Find where the given text appears and provide that cell's center as (X, Y) coordinate. 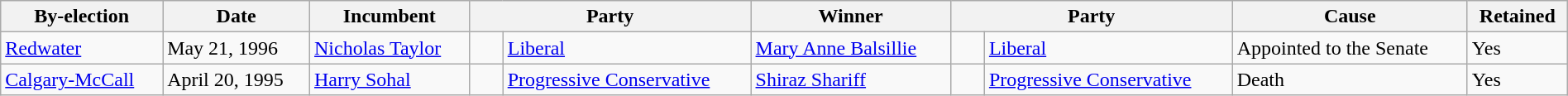
Incumbent (390, 17)
By-election (82, 17)
Date (237, 17)
Nicholas Taylor (390, 48)
Winner (850, 17)
May 21, 1996 (237, 48)
Mary Anne Balsillie (850, 48)
Death (1350, 79)
Cause (1350, 17)
Appointed to the Senate (1350, 48)
Calgary-McCall (82, 79)
April 20, 1995 (237, 79)
Redwater (82, 48)
Shiraz Shariff (850, 79)
Harry Sohal (390, 79)
Retained (1517, 17)
